Find where the given text appears and provide that cell's center as (X, Y) coordinate. 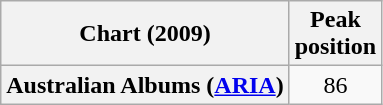
86 (335, 85)
Australian Albums (ARIA) (145, 85)
Chart (2009) (145, 34)
Peakposition (335, 34)
